Find where the given text appears and provide that cell's center as [X, Y] coordinate. 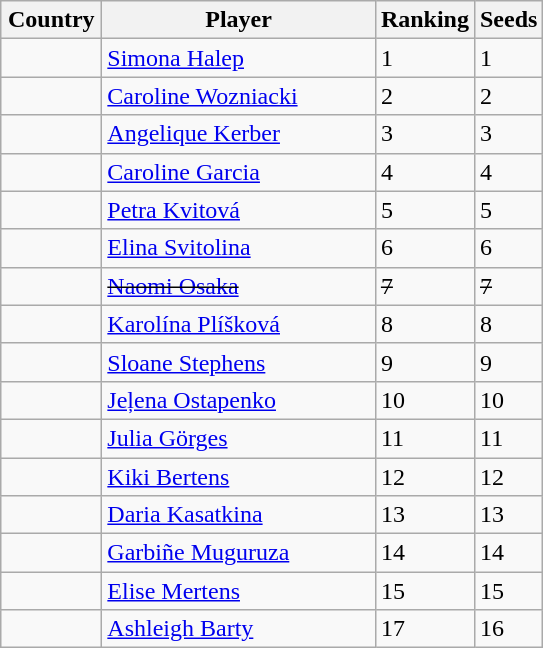
Elise Mertens [239, 591]
Sloane Stephens [239, 362]
Karolína Plíšková [239, 324]
Simona Halep [239, 58]
Caroline Garcia [239, 172]
Seeds [508, 20]
Elina Svitolina [239, 248]
Country [52, 20]
Julia Görges [239, 438]
Caroline Wozniacki [239, 96]
Angelique Kerber [239, 134]
Kiki Bertens [239, 477]
Garbiñe Muguruza [239, 553]
Petra Kvitová [239, 210]
16 [508, 629]
17 [424, 629]
Ranking [424, 20]
Daria Kasatkina [239, 515]
Naomi Osaka [239, 286]
Ashleigh Barty [239, 629]
Player [239, 20]
Jeļena Ostapenko [239, 400]
